Search for the cell housing the specified text and yield its (X, Y) center coordinate. 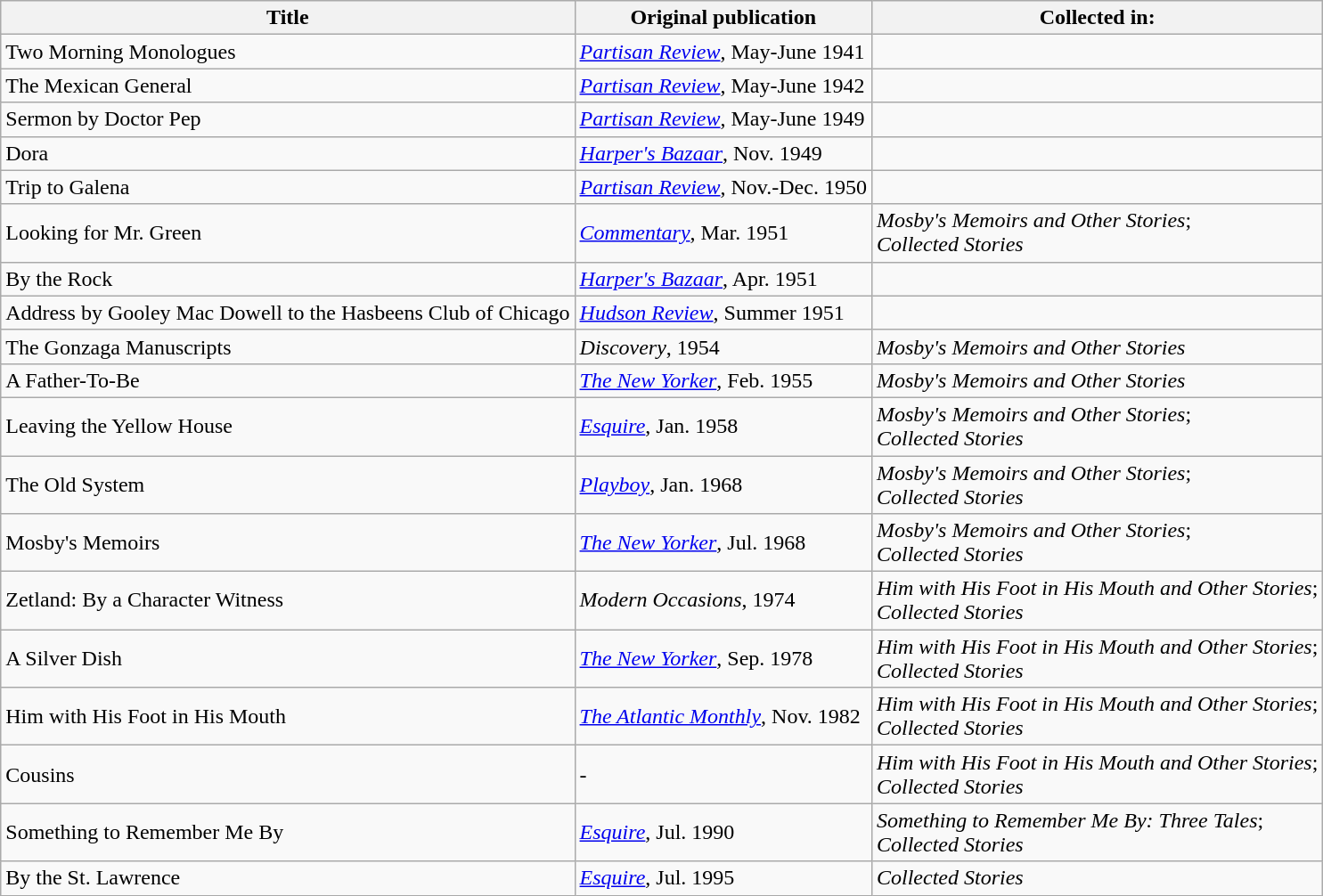
A Silver Dish (288, 659)
A Father-To-Be (288, 380)
Cousins (288, 775)
Trip to Galena (288, 187)
Commentary, Mar. 1951 (723, 233)
Playboy, Jan. 1968 (723, 485)
The New Yorker, Feb. 1955 (723, 380)
Address by Gooley Mac Dowell to the Hasbeens Club of Chicago (288, 313)
The Mexican General (288, 86)
Sermon by Doctor Pep (288, 119)
Harper's Bazaar, Apr. 1951 (723, 279)
Partisan Review, May-June 1942 (723, 86)
Title (288, 18)
Esquire, Jul. 1995 (723, 878)
Collected Stories (1097, 878)
Discovery, 1954 (723, 346)
Esquire, Jan. 1958 (723, 426)
Something to Remember Me By: Three Tales;Collected Stories (1097, 832)
Mosby's Memoirs (288, 543)
Dora (288, 153)
The Gonzaga Manuscripts (288, 346)
Partisan Review, Nov.-Dec. 1950 (723, 187)
Something to Remember Me By (288, 832)
Leaving the Yellow House (288, 426)
Esquire, Jul. 1990 (723, 832)
The Old System (288, 485)
By the Rock (288, 279)
Two Morning Monologues (288, 52)
Partisan Review, May-June 1941 (723, 52)
Him with His Foot in His Mouth (288, 716)
Zetland: By a Character Witness (288, 600)
Collected in: (1097, 18)
Looking for Mr. Green (288, 233)
Original publication (723, 18)
Harper's Bazaar, Nov. 1949 (723, 153)
By the St. Lawrence (288, 878)
The Atlantic Monthly, Nov. 1982 (723, 716)
The New Yorker, Jul. 1968 (723, 543)
Hudson Review, Summer 1951 (723, 313)
Partisan Review, May-June 1949 (723, 119)
The New Yorker, Sep. 1978 (723, 659)
- (723, 775)
Modern Occasions, 1974 (723, 600)
